Scan for the cell matching the given text and deliver its [X, Y] coordinate at center. 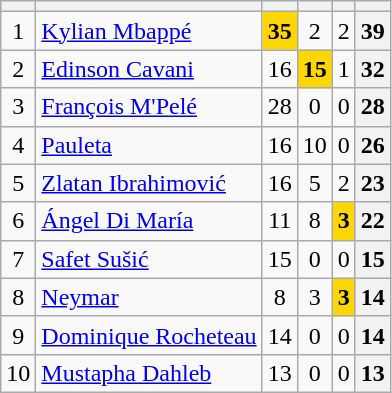
26 [372, 145]
32 [372, 69]
Neymar [149, 297]
Pauleta [149, 145]
4 [18, 145]
6 [18, 221]
11 [280, 221]
Zlatan Ibrahimović [149, 183]
39 [372, 31]
23 [372, 183]
9 [18, 335]
Mustapha Dahleb [149, 373]
22 [372, 221]
Safet Sušić [149, 259]
François M'Pelé [149, 107]
35 [280, 31]
Dominique Rocheteau [149, 335]
Ángel Di María [149, 221]
Kylian Mbappé [149, 31]
Edinson Cavani [149, 69]
7 [18, 259]
